Identify which cell holds the provided text, then report its [x, y] central coordinate. 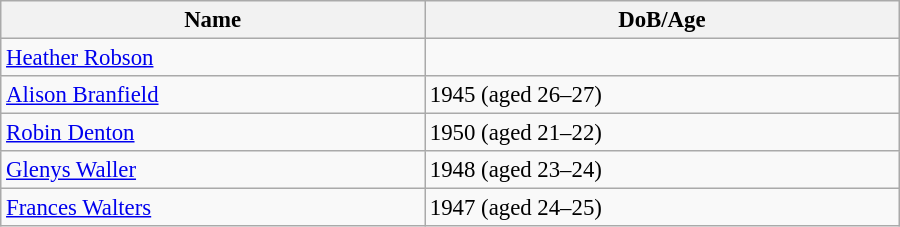
Name [213, 20]
DoB/Age [662, 20]
Heather Robson [213, 58]
1948 (aged 23–24) [662, 170]
1950 (aged 21–22) [662, 133]
Robin Denton [213, 133]
1945 (aged 26–27) [662, 95]
Alison Branfield [213, 95]
Glenys Waller [213, 170]
1947 (aged 24–25) [662, 208]
Frances Walters [213, 208]
